Identify which cell holds the provided text, then report its [X, Y] central coordinate. 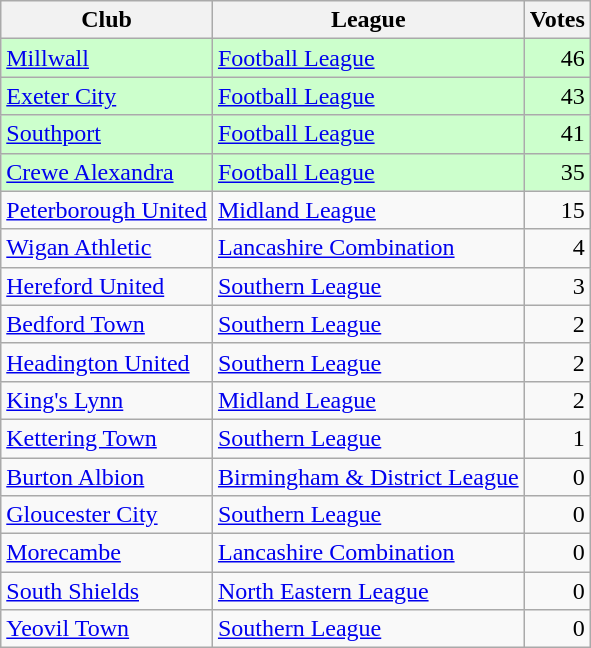
Millwall [107, 58]
Gloucester City [107, 515]
Bedford Town [107, 324]
46 [557, 58]
4 [557, 248]
Peterborough United [107, 210]
North Eastern League [368, 591]
League [368, 20]
Crewe Alexandra [107, 172]
43 [557, 96]
Kettering Town [107, 438]
Votes [557, 20]
South Shields [107, 591]
Hereford United [107, 286]
1 [557, 438]
Birmingham & District League [368, 477]
Club [107, 20]
Burton Albion [107, 477]
Wigan Athletic [107, 248]
Headington United [107, 362]
15 [557, 210]
Morecambe [107, 553]
35 [557, 172]
Exeter City [107, 96]
Southport [107, 134]
King's Lynn [107, 400]
3 [557, 286]
41 [557, 134]
Yeovil Town [107, 629]
